Pinpoint the cell where the given text exists, returning its (x, y) midpoint coordinate. 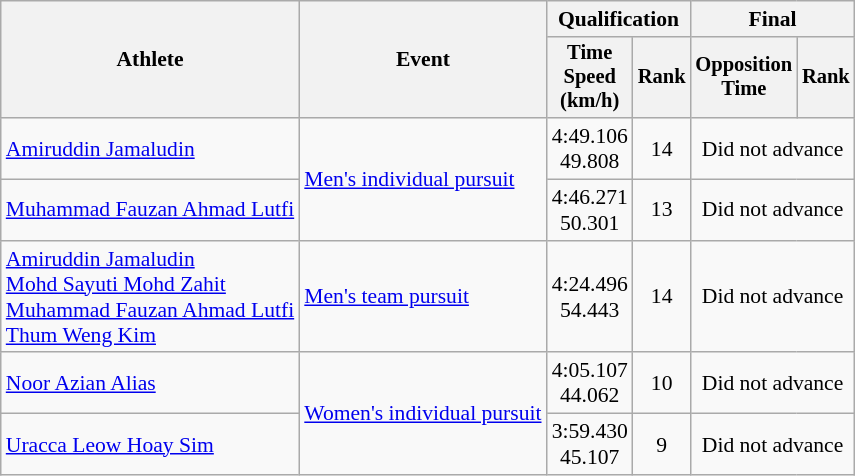
4:05.10744.062 (590, 384)
Qualification (619, 19)
13 (662, 210)
3:59.43045.107 (590, 444)
Amiruddin Jamaludin (150, 148)
Muhammad Fauzan Ahmad Lutfi (150, 210)
Men's team pursuit (422, 297)
TimeSpeed(km/h) (590, 78)
Event (422, 60)
4:49.10649.808 (590, 148)
9 (662, 444)
OppositionTime (744, 78)
Men's individual pursuit (422, 179)
Uracca Leow Hoay Sim (150, 444)
Noor Azian Alias (150, 384)
4:24.49654.443 (590, 297)
4:46.27150.301 (590, 210)
Amiruddin JamaludinMohd Sayuti Mohd ZahitMuhammad Fauzan Ahmad LutfiThum Weng Kim (150, 297)
10 (662, 384)
Athlete (150, 60)
Final (772, 19)
Women's individual pursuit (422, 414)
